Locate the cell with the specified text and output its (x, y) center coordinate. 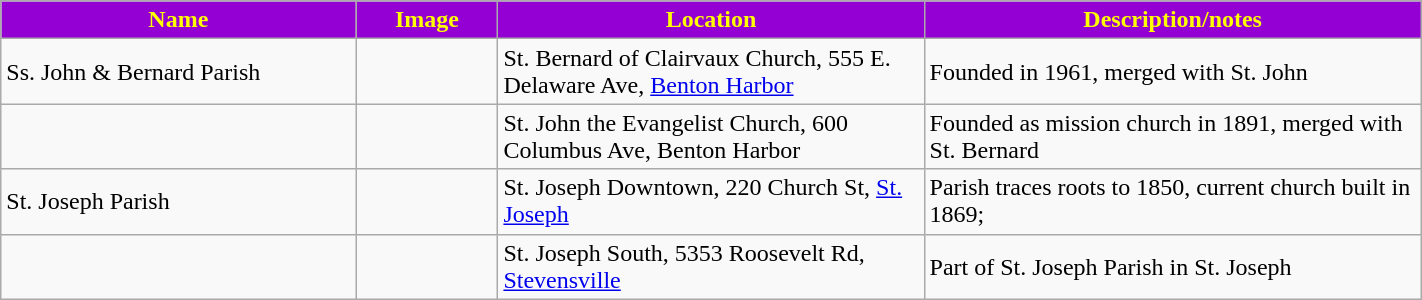
St. Joseph Downtown, 220 Church St, St. Joseph (711, 202)
Image (427, 20)
Part of St. Joseph Parish in St. Joseph (1172, 266)
Location (711, 20)
Founded in 1961, merged with St. John (1172, 72)
St. Bernard of Clairvaux Church, 555 E. Delaware Ave, Benton Harbor (711, 72)
Description/notes (1172, 20)
Founded as mission church in 1891, merged with St. Bernard (1172, 136)
Ss. John & Bernard Parish (178, 72)
St. John the Evangelist Church, 600 Columbus Ave, Benton Harbor (711, 136)
St. Joseph South, 5353 Roosevelt Rd, Stevensville (711, 266)
St. Joseph Parish (178, 202)
Parish traces roots to 1850, current church built in 1869; (1172, 202)
Name (178, 20)
